Extract the (x, y) coordinate from the center of the cell holding the provided text.  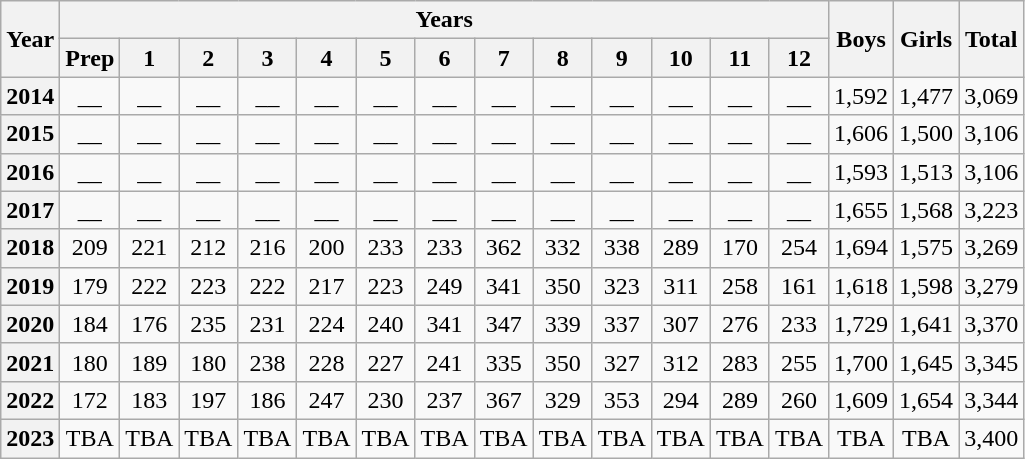
209 (90, 248)
2017 (30, 210)
9 (622, 58)
221 (150, 248)
3,069 (992, 96)
179 (90, 286)
1,654 (926, 400)
1,606 (862, 134)
327 (622, 362)
329 (562, 400)
1,575 (926, 248)
Prep (90, 58)
2019 (30, 286)
2 (208, 58)
323 (622, 286)
Total (992, 39)
12 (798, 58)
332 (562, 248)
Years (444, 20)
258 (740, 286)
197 (208, 400)
Girls (926, 39)
230 (386, 400)
1,618 (862, 286)
8 (562, 58)
2023 (30, 438)
1,694 (862, 248)
1,655 (862, 210)
176 (150, 324)
238 (268, 362)
216 (268, 248)
347 (504, 324)
2014 (30, 96)
11 (740, 58)
183 (150, 400)
212 (208, 248)
1,700 (862, 362)
337 (622, 324)
5 (386, 58)
Boys (862, 39)
231 (268, 324)
189 (150, 362)
1,641 (926, 324)
1,598 (926, 286)
283 (740, 362)
254 (798, 248)
1,592 (862, 96)
294 (680, 400)
184 (90, 324)
2015 (30, 134)
307 (680, 324)
3 (268, 58)
1,593 (862, 172)
1,513 (926, 172)
1,729 (862, 324)
367 (504, 400)
260 (798, 400)
311 (680, 286)
227 (386, 362)
1,645 (926, 362)
1,500 (926, 134)
224 (326, 324)
200 (326, 248)
3,344 (992, 400)
172 (90, 400)
241 (444, 362)
3,223 (992, 210)
362 (504, 248)
247 (326, 400)
3,370 (992, 324)
228 (326, 362)
2018 (30, 248)
1,568 (926, 210)
312 (680, 362)
235 (208, 324)
3,279 (992, 286)
353 (622, 400)
1,609 (862, 400)
217 (326, 286)
335 (504, 362)
249 (444, 286)
186 (268, 400)
3,345 (992, 362)
2020 (30, 324)
Year (30, 39)
1 (150, 58)
161 (798, 286)
7 (504, 58)
338 (622, 248)
170 (740, 248)
276 (740, 324)
3,269 (992, 248)
2022 (30, 400)
255 (798, 362)
4 (326, 58)
2021 (30, 362)
240 (386, 324)
6 (444, 58)
237 (444, 400)
2016 (30, 172)
10 (680, 58)
3,400 (992, 438)
339 (562, 324)
1,477 (926, 96)
